Locate the cell with the specified text and output its (x, y) center coordinate. 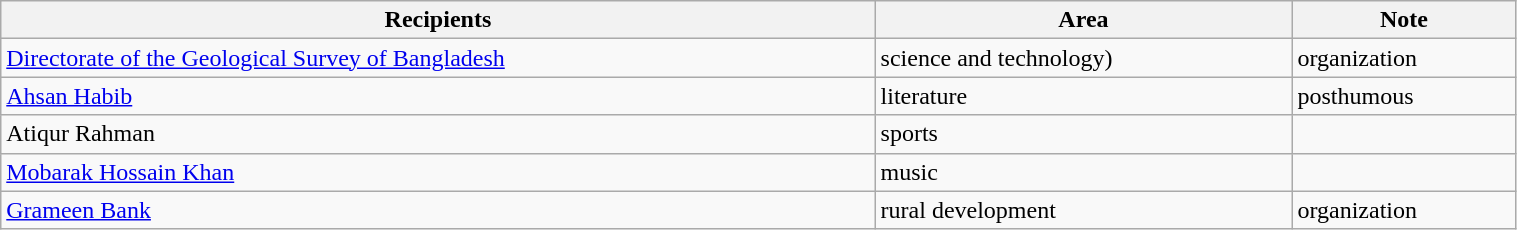
Atiqur Rahman (438, 134)
Area (1084, 20)
music (1084, 172)
Note (1404, 20)
Directorate of the Geological Survey of Bangladesh (438, 58)
Grameen Bank (438, 210)
Mobarak Hossain Khan (438, 172)
science and technology) (1084, 58)
posthumous (1404, 96)
rural development (1084, 210)
Recipients (438, 20)
sports (1084, 134)
Ahsan Habib (438, 96)
literature (1084, 96)
